Identify which cell holds the provided text, then report its (X, Y) central coordinate. 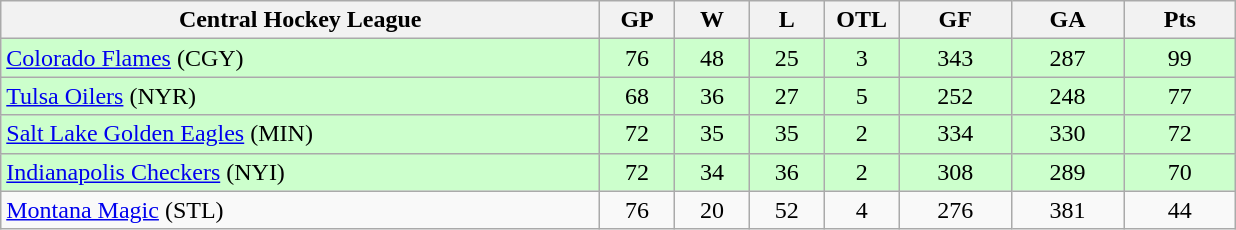
34 (712, 172)
381 (1067, 210)
99 (1180, 58)
52 (786, 210)
25 (786, 58)
W (712, 20)
4 (862, 210)
L (786, 20)
Indianapolis Checkers (NYI) (300, 172)
287 (1067, 58)
343 (955, 58)
334 (955, 134)
248 (1067, 96)
48 (712, 58)
Colorado Flames (CGY) (300, 58)
44 (1180, 210)
20 (712, 210)
Salt Lake Golden Eagles (MIN) (300, 134)
OTL (862, 20)
Montana Magic (STL) (300, 210)
330 (1067, 134)
70 (1180, 172)
5 (862, 96)
27 (786, 96)
GA (1067, 20)
276 (955, 210)
308 (955, 172)
Pts (1180, 20)
252 (955, 96)
289 (1067, 172)
68 (638, 96)
Tulsa Oilers (NYR) (300, 96)
GF (955, 20)
GP (638, 20)
Central Hockey League (300, 20)
3 (862, 58)
77 (1180, 96)
